Extract the (x, y) coordinate from the center of the cell holding the provided text.  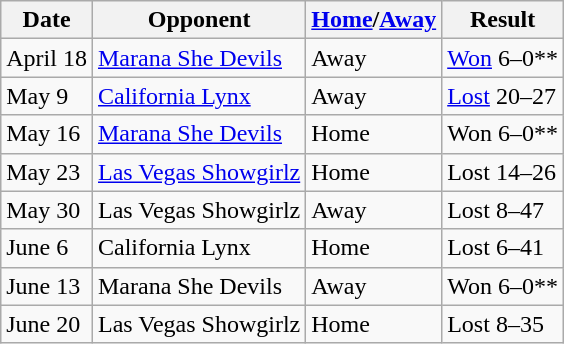
May 16 (47, 134)
May 30 (47, 210)
Date (47, 20)
Lost 6–41 (503, 248)
Home/Away (374, 20)
Result (503, 20)
Lost 8–35 (503, 324)
June 20 (47, 324)
June 6 (47, 248)
Lost 20–27 (503, 96)
May 9 (47, 96)
Opponent (198, 20)
April 18 (47, 58)
May 23 (47, 172)
Lost 14–26 (503, 172)
June 13 (47, 286)
Lost 8–47 (503, 210)
